Return the (X, Y) coordinate for the center point of the cell that contains the specified text.  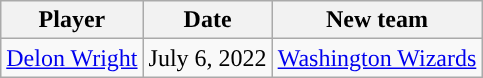
Date (208, 20)
Delon Wright (72, 58)
Washington Wizards (377, 58)
July 6, 2022 (208, 58)
New team (377, 20)
Player (72, 20)
